Find where the given text appears and provide that cell's center as (x, y) coordinate. 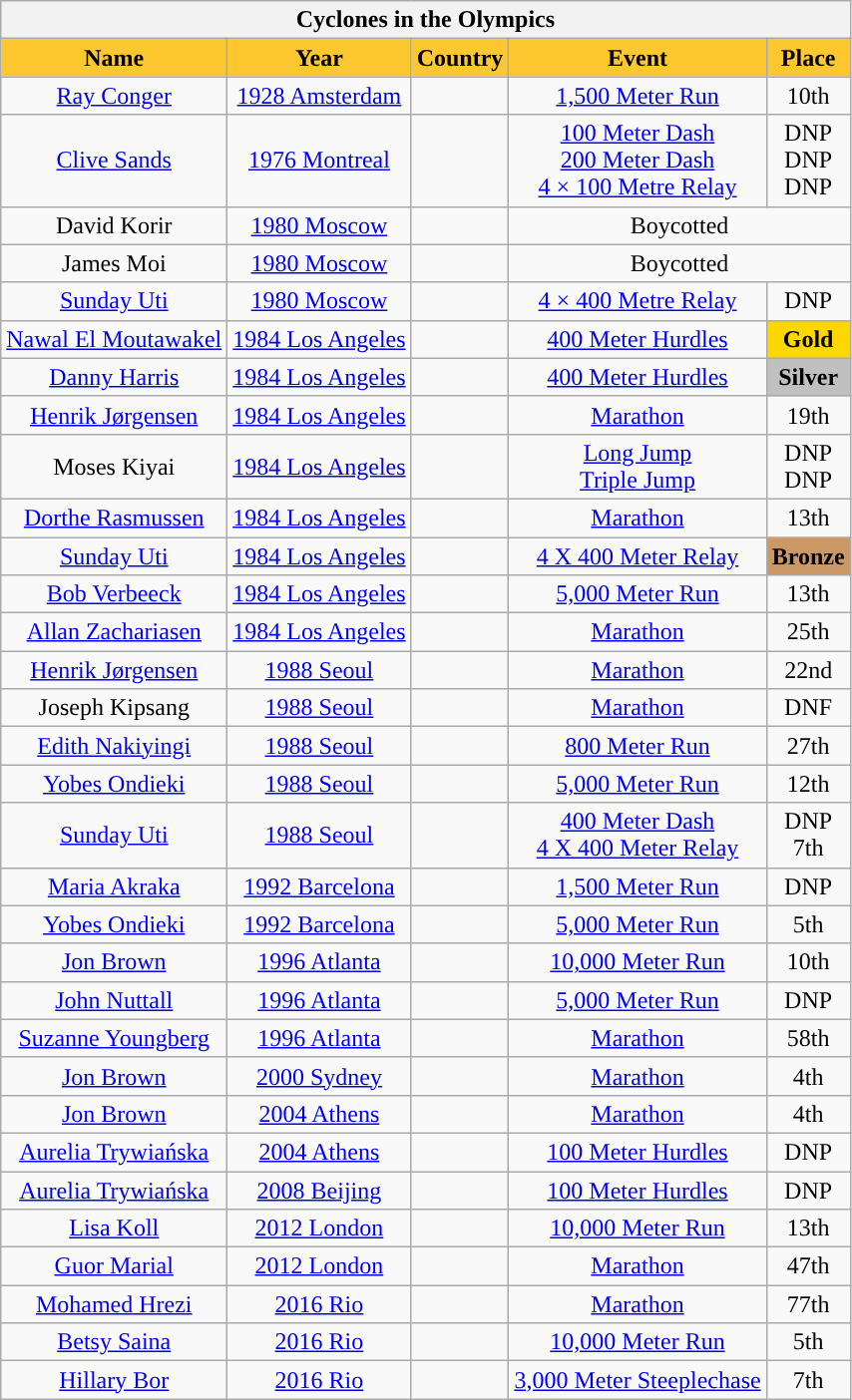
58th (808, 1038)
Clive Sands (114, 161)
4 X 400 Meter Relay (638, 555)
Maria Akraka (114, 886)
Allan Zachariasen (114, 632)
James Moi (114, 263)
2000 Sydney (319, 1076)
Bronze (808, 555)
Edith Nakiyingi (114, 746)
Year (319, 58)
19th (808, 415)
25th (808, 632)
David Korir (114, 225)
DNP7th (808, 836)
Betsy Saina (114, 1342)
4 × 400 Metre Relay (638, 301)
Place (808, 58)
400 Meter Dash4 X 400 Meter Relay (638, 836)
DNF (808, 708)
1928 Amsterdam (319, 96)
77th (808, 1304)
DNPDNPDNP (808, 161)
Silver (808, 377)
Nawal El Moutawakel (114, 339)
Guor Marial (114, 1266)
Long JumpTriple Jump (638, 467)
Hillary Bor (114, 1380)
Joseph Kipsang (114, 708)
800 Meter Run (638, 746)
Name (114, 58)
Cyclones in the Olympics (425, 20)
100 Meter Dash200 Meter Dash4 × 100 Metre Relay (638, 161)
3,000 Meter Steeplechase (638, 1380)
Moses Kiyai (114, 467)
Gold (808, 339)
John Nuttall (114, 1000)
12th (808, 784)
1976 Montreal (319, 161)
Mohamed Hrezi (114, 1304)
27th (808, 746)
Danny Harris (114, 377)
Event (638, 58)
47th (808, 1266)
7th (808, 1380)
Ray Conger (114, 96)
Suzanne Youngberg (114, 1038)
Bob Verbeeck (114, 594)
22nd (808, 670)
Dorthe Rasmussen (114, 518)
Country (460, 58)
DNPDNP (808, 467)
2008 Beijing (319, 1190)
Lisa Koll (114, 1228)
